Extract the [X, Y] coordinate from the center of the cell holding the provided text.  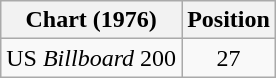
US Billboard 200 [92, 58]
27 [229, 58]
Position [229, 20]
Chart (1976) [92, 20]
